Search for the cell housing the specified text and yield its [x, y] center coordinate. 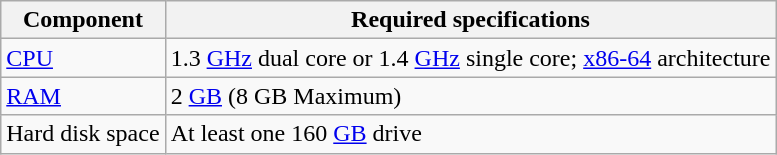
2 GB (8 GB Maximum) [470, 96]
1.3 GHz dual core or 1.4 GHz single core; x86-64 architecture [470, 58]
CPU [83, 58]
RAM [83, 96]
At least one 160 GB drive [470, 134]
Component [83, 20]
Hard disk space [83, 134]
Required specifications [470, 20]
